Search for the cell housing the specified text and yield its [X, Y] center coordinate. 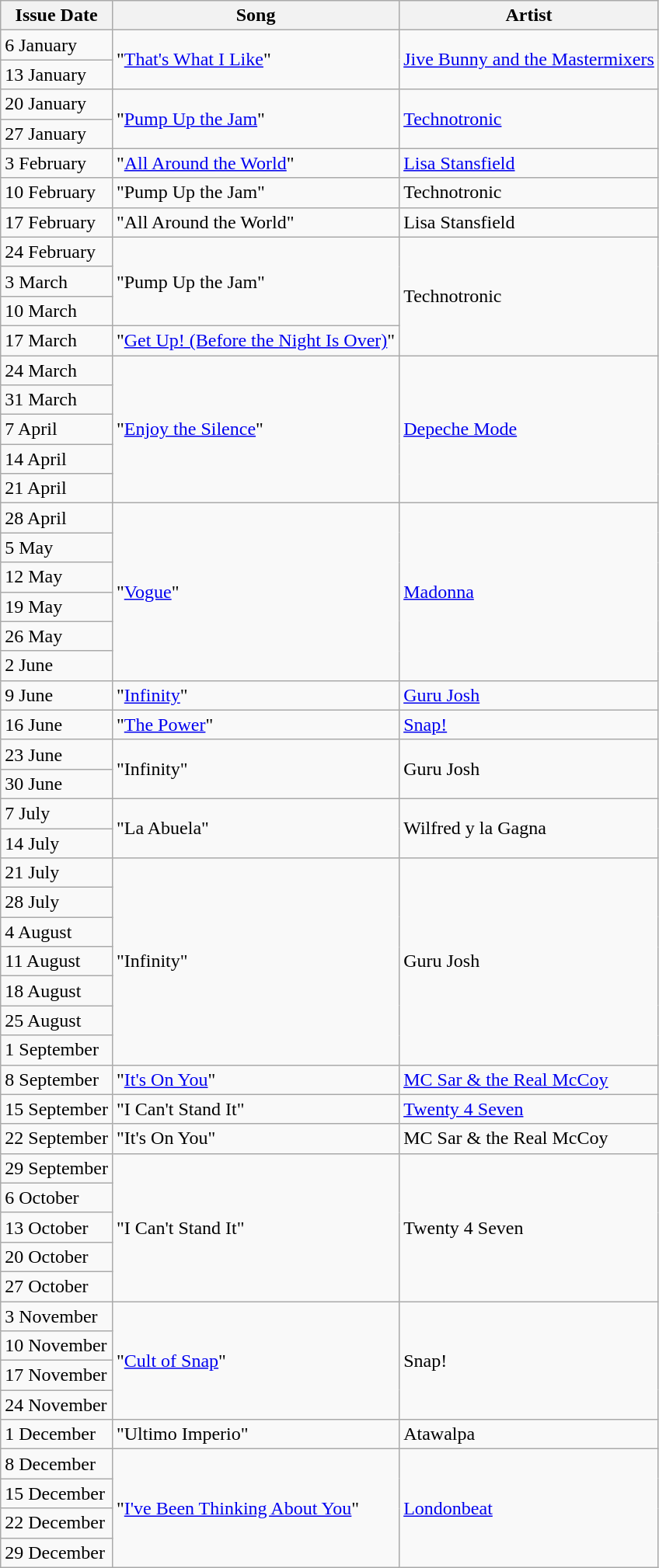
"That's What I Like" [255, 60]
23 June [57, 754]
29 December [57, 1552]
17 March [57, 340]
Wilfred y la Gagna [529, 828]
3 February [57, 163]
14 April [57, 459]
17 November [57, 1375]
18 August [57, 991]
26 May [57, 636]
28 April [57, 518]
30 June [57, 784]
9 June [57, 695]
6 January [57, 45]
22 December [57, 1523]
10 February [57, 193]
12 May [57, 577]
"Vogue" [255, 592]
"Cult of Snap" [255, 1361]
2 June [57, 666]
"Get Up! (Before the Night Is Over)" [255, 340]
24 February [57, 252]
16 June [57, 725]
29 September [57, 1168]
"La Abuela" [255, 828]
22 September [57, 1139]
20 October [57, 1257]
27 January [57, 134]
15 December [57, 1493]
Atawalpa [529, 1434]
1 December [57, 1434]
"Ultimo Imperio" [255, 1434]
8 September [57, 1080]
31 March [57, 400]
Issue Date [57, 16]
3 March [57, 281]
24 November [57, 1405]
10 March [57, 311]
19 May [57, 607]
Madonna [529, 592]
27 October [57, 1286]
"Enjoy the Silence" [255, 429]
11 August [57, 961]
4 August [57, 932]
10 November [57, 1346]
24 March [57, 370]
6 October [57, 1198]
7 July [57, 813]
Londonbeat [529, 1508]
Artist [529, 16]
"I've Been Thinking About You" [255, 1508]
Depeche Mode [529, 429]
21 April [57, 488]
25 August [57, 1020]
7 April [57, 429]
3 November [57, 1316]
1 September [57, 1050]
5 May [57, 548]
28 July [57, 902]
17 February [57, 222]
8 December [57, 1464]
Jive Bunny and the Mastermixers [529, 60]
21 July [57, 873]
14 July [57, 843]
"The Power" [255, 725]
13 October [57, 1227]
20 January [57, 104]
15 September [57, 1109]
Song [255, 16]
13 January [57, 75]
